Search for the cell housing the specified text and yield its (X, Y) center coordinate. 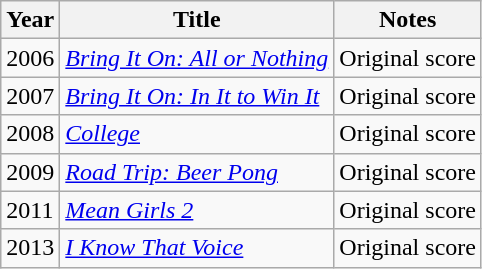
2009 (30, 172)
I Know That Voice (197, 248)
College (197, 134)
2007 (30, 96)
2008 (30, 134)
2006 (30, 58)
2011 (30, 210)
Road Trip: Beer Pong (197, 172)
Bring It On: In It to Win It (197, 96)
Year (30, 20)
Bring It On: All or Nothing (197, 58)
2013 (30, 248)
Notes (408, 20)
Mean Girls 2 (197, 210)
Title (197, 20)
